Determine the [x, y] coordinate at the center of the cell enclosing the given text.  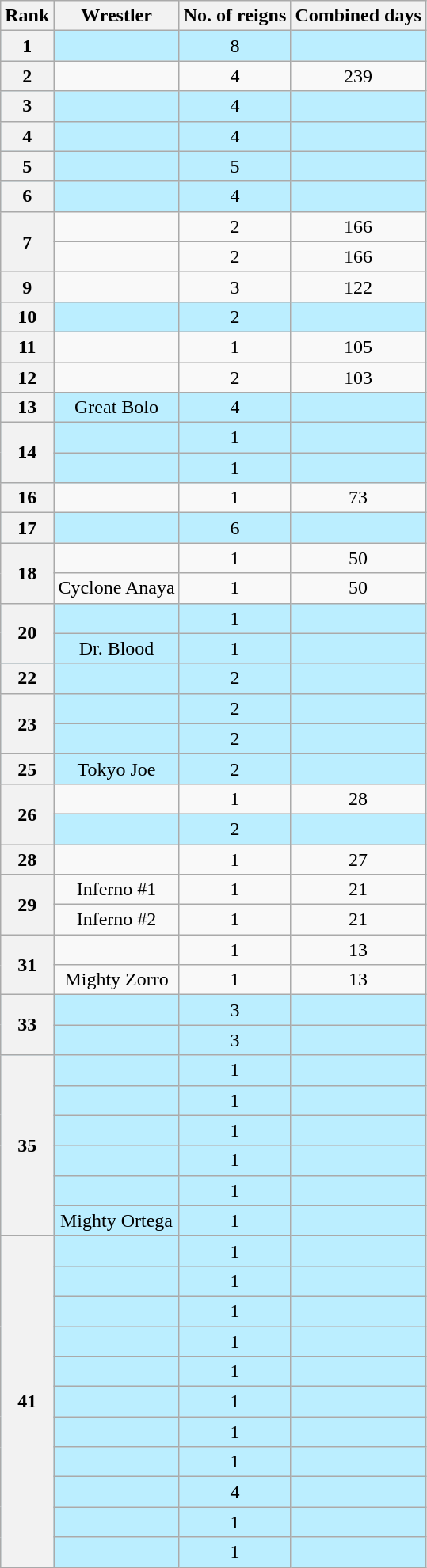
14 [27, 453]
103 [358, 378]
17 [27, 528]
Inferno #1 [116, 890]
Mighty Zorro [116, 980]
9 [27, 287]
Dr. Blood [116, 648]
No. of reigns [234, 16]
29 [27, 905]
Rank [27, 16]
16 [27, 498]
33 [27, 1025]
Great Bolo [116, 408]
73 [358, 498]
7 [27, 241]
Cyclone Anaya [116, 588]
10 [27, 317]
Tokyo Joe [116, 769]
26 [27, 814]
22 [27, 678]
105 [358, 347]
20 [27, 633]
27 [358, 859]
25 [27, 769]
Mighty Ortega [116, 1221]
12 [27, 378]
8 [234, 46]
11 [27, 347]
41 [27, 1401]
18 [27, 573]
Inferno #2 [116, 920]
35 [27, 1145]
23 [27, 723]
239 [358, 76]
Wrestler [116, 16]
122 [358, 287]
31 [27, 965]
Combined days [358, 16]
